For the text-containing cell, return its midpoint in (x, y) coordinate format. 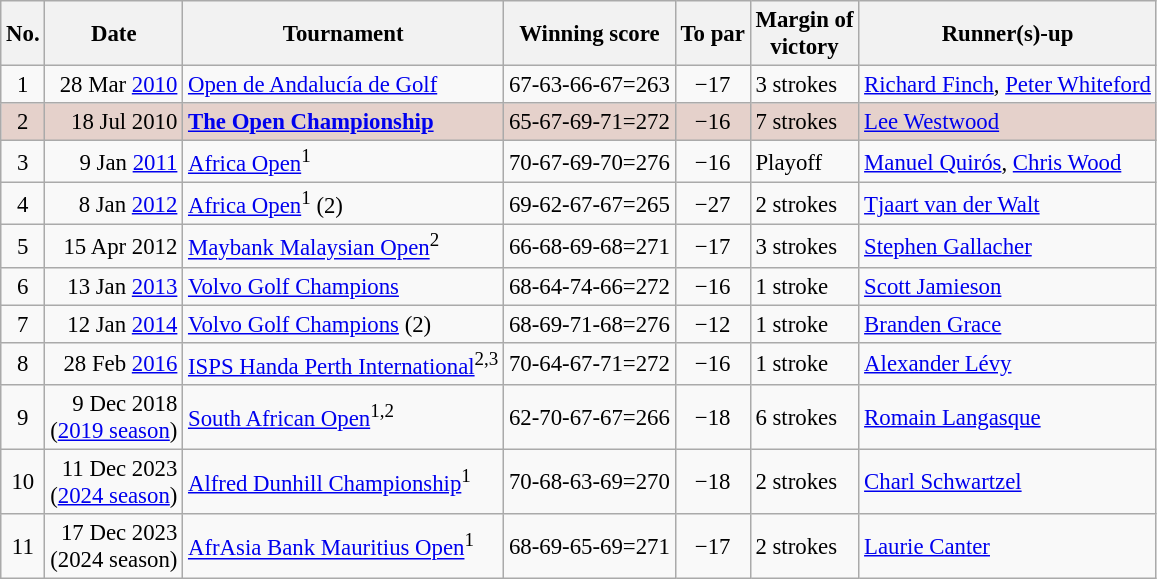
7 strokes (804, 122)
28 Mar 2010 (114, 85)
Romain Langasque (1008, 418)
Alfred Dunhill Championship1 (344, 482)
18 Jul 2010 (114, 122)
66-68-69-68=271 (590, 246)
11 (23, 546)
68-64-74-66=272 (590, 286)
15 Apr 2012 (114, 246)
Richard Finch, Peter Whiteford (1008, 85)
Lee Westwood (1008, 122)
Date (114, 34)
28 Feb 2016 (114, 363)
Tournament (344, 34)
Laurie Canter (1008, 546)
1 (23, 85)
9 Jan 2011 (114, 162)
69-62-67-67=265 (590, 204)
Winning score (590, 34)
2 (23, 122)
Stephen Gallacher (1008, 246)
Manuel Quirós, Chris Wood (1008, 162)
Scott Jamieson (1008, 286)
70-64-67-71=272 (590, 363)
−12 (712, 324)
Playoff (804, 162)
Alexander Lévy (1008, 363)
Runner(s)-up (1008, 34)
13 Jan 2013 (114, 286)
The Open Championship (344, 122)
6 (23, 286)
Charl Schwartzel (1008, 482)
To par (712, 34)
3 (23, 162)
8 Jan 2012 (114, 204)
11 Dec 2023(2024 season) (114, 482)
Tjaart van der Walt (1008, 204)
Africa Open1 (344, 162)
9 Dec 2018(2019 season) (114, 418)
5 (23, 246)
7 (23, 324)
South African Open1,2 (344, 418)
70-68-63-69=270 (590, 482)
67-63-66-67=263 (590, 85)
4 (23, 204)
ISPS Handa Perth International2,3 (344, 363)
Africa Open1 (2) (344, 204)
Volvo Golf Champions (344, 286)
70-67-69-70=276 (590, 162)
No. (23, 34)
17 Dec 2023(2024 season) (114, 546)
68-69-65-69=271 (590, 546)
Maybank Malaysian Open2 (344, 246)
Volvo Golf Champions (2) (344, 324)
62-70-67-67=266 (590, 418)
Branden Grace (1008, 324)
6 strokes (804, 418)
12 Jan 2014 (114, 324)
10 (23, 482)
8 (23, 363)
Open de Andalucía de Golf (344, 85)
−27 (712, 204)
AfrAsia Bank Mauritius Open1 (344, 546)
9 (23, 418)
65-67-69-71=272 (590, 122)
68-69-71-68=276 (590, 324)
Margin ofvictory (804, 34)
